Return [x, y] of the center of cell containing provided text 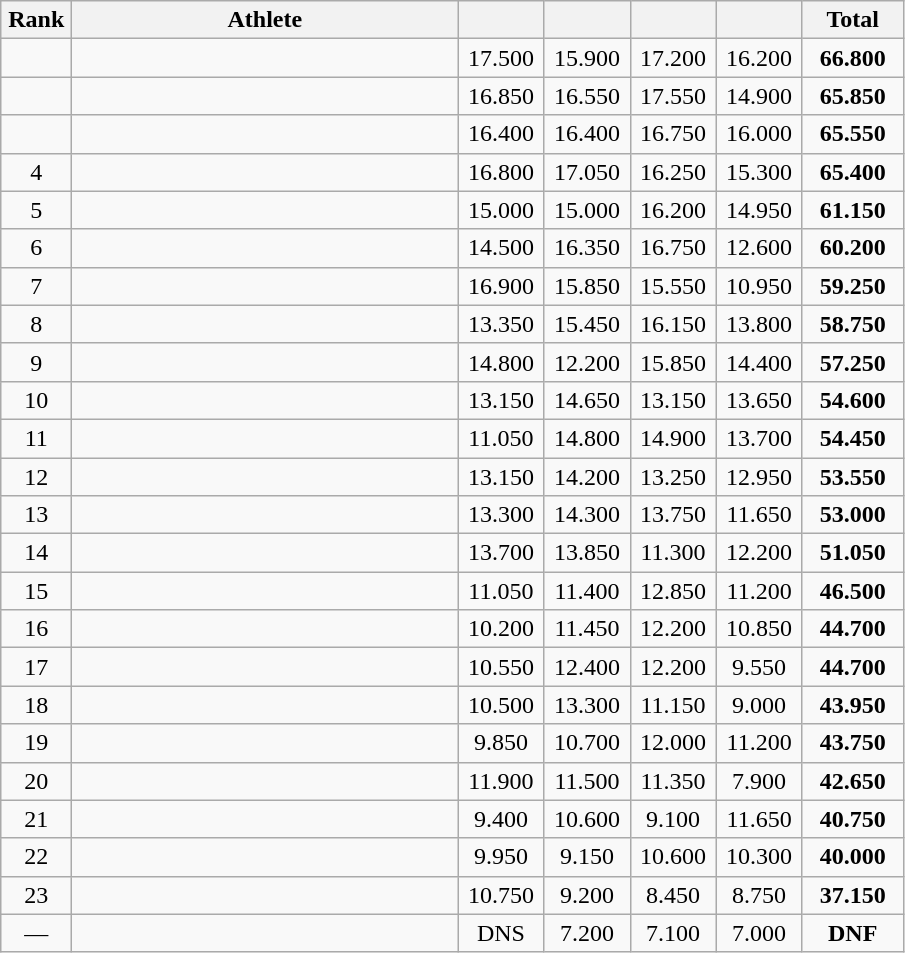
54.600 [852, 400]
51.050 [852, 553]
16.150 [673, 324]
13.250 [673, 477]
10.700 [587, 743]
16.900 [501, 286]
9.100 [673, 819]
11.500 [587, 781]
11.400 [587, 591]
9.400 [501, 819]
17.200 [673, 58]
17.550 [673, 96]
54.450 [852, 438]
53.550 [852, 477]
15 [36, 591]
13 [36, 515]
10.850 [759, 629]
9.850 [501, 743]
17 [36, 667]
10.950 [759, 286]
11.900 [501, 781]
46.500 [852, 591]
16.800 [501, 172]
DNF [852, 933]
12.850 [673, 591]
9.000 [759, 705]
9.200 [587, 895]
10.550 [501, 667]
12.000 [673, 743]
13.750 [673, 515]
14.300 [587, 515]
14.200 [587, 477]
8.750 [759, 895]
12 [36, 477]
16 [36, 629]
12.600 [759, 248]
8 [36, 324]
9.150 [587, 857]
— [36, 933]
10 [36, 400]
16.350 [587, 248]
23 [36, 895]
7.200 [587, 933]
16.000 [759, 134]
11.150 [673, 705]
14.950 [759, 210]
11 [36, 438]
7.900 [759, 781]
10.300 [759, 857]
13.350 [501, 324]
14.500 [501, 248]
8.450 [673, 895]
7 [36, 286]
65.850 [852, 96]
17.500 [501, 58]
20 [36, 781]
16.550 [587, 96]
14.400 [759, 362]
15.550 [673, 286]
61.150 [852, 210]
53.000 [852, 515]
7.100 [673, 933]
10.750 [501, 895]
12.950 [759, 477]
9 [36, 362]
5 [36, 210]
6 [36, 248]
42.650 [852, 781]
18 [36, 705]
22 [36, 857]
65.550 [852, 134]
13.650 [759, 400]
4 [36, 172]
10.500 [501, 705]
40.750 [852, 819]
40.000 [852, 857]
65.400 [852, 172]
21 [36, 819]
15.300 [759, 172]
13.850 [587, 553]
59.250 [852, 286]
DNS [501, 933]
7.000 [759, 933]
9.550 [759, 667]
57.250 [852, 362]
16.250 [673, 172]
66.800 [852, 58]
16.850 [501, 96]
15.900 [587, 58]
Total [852, 20]
43.950 [852, 705]
11.300 [673, 553]
17.050 [587, 172]
14.650 [587, 400]
10.200 [501, 629]
Athlete [265, 20]
11.350 [673, 781]
60.200 [852, 248]
37.150 [852, 895]
11.450 [587, 629]
14 [36, 553]
Rank [36, 20]
9.950 [501, 857]
43.750 [852, 743]
19 [36, 743]
12.400 [587, 667]
13.800 [759, 324]
58.750 [852, 324]
15.450 [587, 324]
